Output the [x, y] coordinate of the center of the cell containing the given text.  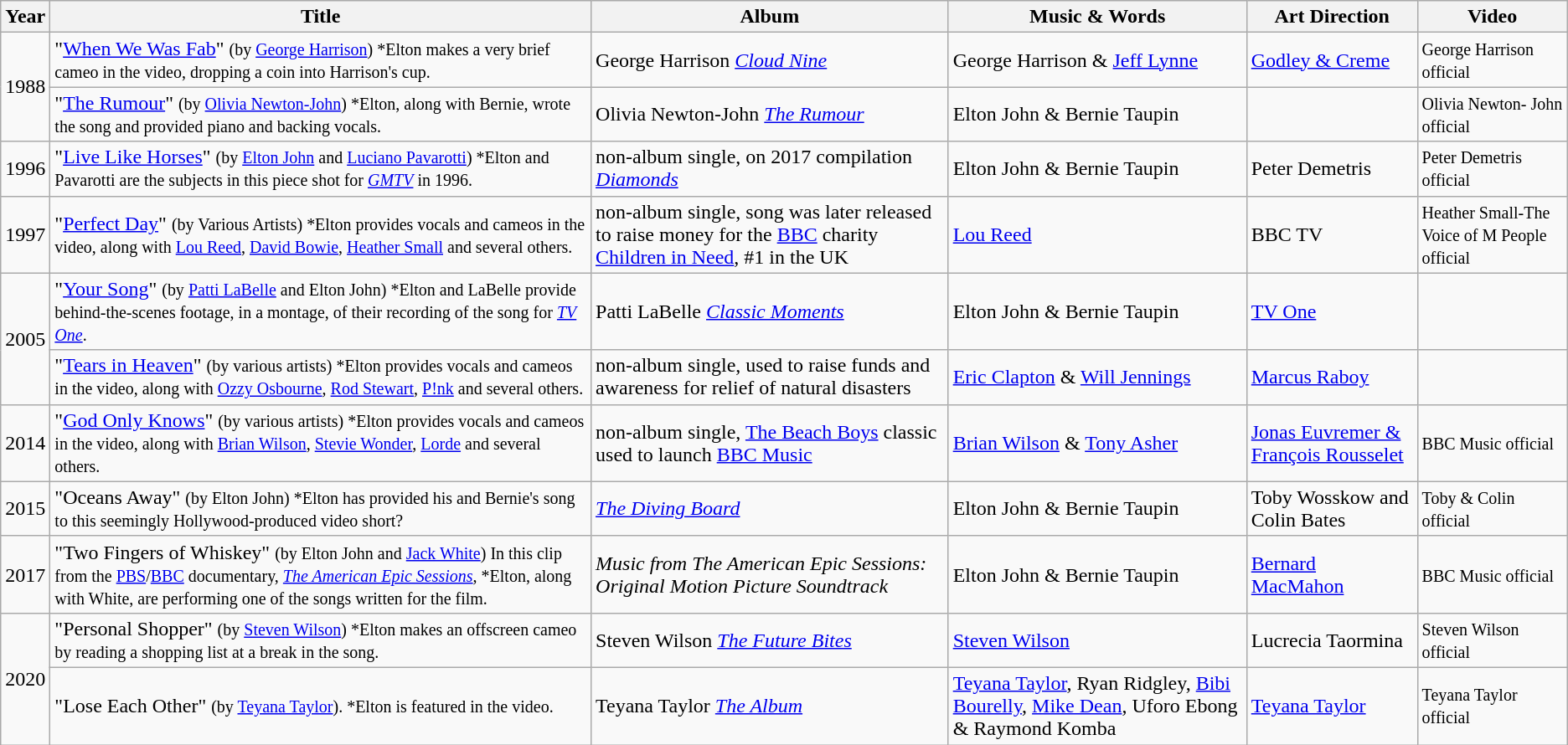
Heather Small-The Voice of M People official [1493, 234]
non-album single, song was later released to raise money for the BBC charity Children in Need, #1 in the UK [771, 234]
2005 [25, 338]
2015 [25, 509]
Year [25, 17]
Patti LaBelle Classic Moments [771, 311]
Album [771, 17]
Lucrecia Taormina [1332, 640]
Teyana Taylor, Ryan Ridgley, Bibi Bourelly, Mike Dean, Uforo Ebong & Raymond Komba [1097, 706]
Peter Demetris [1332, 169]
Art Direction [1332, 17]
non-album single, used to raise funds and awareness for relief of natural disasters [771, 377]
"Oceans Away" (by Elton John) *Elton has provided his and Bernie's song to this seemingly Hollywood-produced video short? [321, 509]
"Live Like Horses" (by Elton John and Luciano Pavarotti) *Elton and Pavarotti are the subjects in this piece shot for GMTV in 1996. [321, 169]
2020 [25, 678]
"The Rumour" (by Olivia Newton-John) *Elton, along with Bernie, wrote the song and provided piano and backing vocals. [321, 114]
non-album single, The Beach Boys classic used to launch BBC Music [771, 443]
Video [1493, 17]
"Lose Each Other" (by Teyana Taylor). *Elton is featured in the video. [321, 706]
Toby Wosskow and Colin Bates [1332, 509]
2017 [25, 574]
The Diving Board [771, 509]
1988 [25, 87]
non-album single, on 2017 compilation Diamonds [771, 169]
1997 [25, 234]
Toby & Colin official [1493, 509]
1996 [25, 169]
Teyana Taylor official [1493, 706]
George Harrison & Jeff Lynne [1097, 60]
Music from The American Epic Sessions: Original Motion Picture Soundtrack [771, 574]
Teyana Taylor The Album [771, 706]
Teyana Taylor [1332, 706]
Bernard MacMahon [1332, 574]
Eric Clapton & Will Jennings [1097, 377]
2014 [25, 443]
"Personal Shopper" (by Steven Wilson) *Elton makes an offscreen cameo by reading a shopping list at a break in the song. [321, 640]
Lou Reed [1097, 234]
Title [321, 17]
TV One [1332, 311]
Brian Wilson & Tony Asher [1097, 443]
Steven Wilson official [1493, 640]
Olivia Newton- John official [1493, 114]
George Harrison Cloud Nine [771, 60]
Steven Wilson [1097, 640]
Music & Words [1097, 17]
Marcus Raboy [1332, 377]
Peter Demetris official [1493, 169]
Godley & Creme [1332, 60]
Jonas Euvremer & François Rousselet [1332, 443]
Olivia Newton-John The Rumour [771, 114]
George Harrison official [1493, 60]
"When We Was Fab" (by George Harrison) *Elton makes a very brief cameo in the video, dropping a coin into Harrison's cup. [321, 60]
BBC TV [1332, 234]
Steven Wilson The Future Bites [771, 640]
